Determine the [X, Y] coordinate at the center of the cell enclosing the given text.  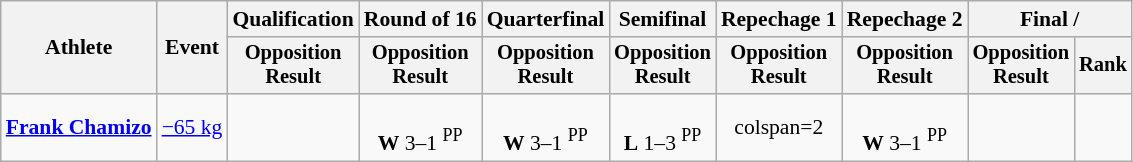
L 1–3 PP [662, 128]
Quarterfinal [546, 19]
Round of 16 [420, 19]
Final / [1050, 19]
Frank Chamizo [79, 128]
Event [192, 48]
Repechage 2 [905, 19]
Semifinal [662, 19]
Qualification [292, 19]
Athlete [79, 48]
Rank [1103, 66]
colspan=2 [779, 128]
Repechage 1 [779, 19]
−65 kg [192, 128]
